From the cell containing the given text, extract its center point as [x, y] coordinate. 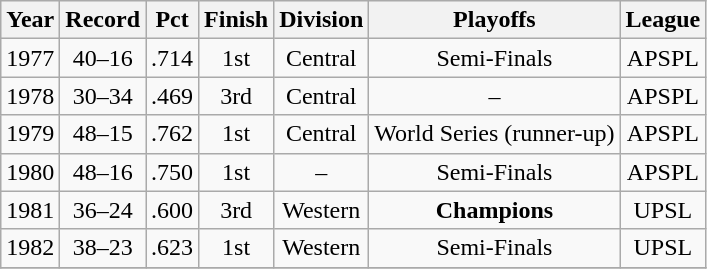
Finish [236, 20]
Year [30, 20]
Record [103, 20]
Division [322, 20]
Champions [494, 210]
48–15 [103, 134]
.714 [172, 58]
.750 [172, 172]
League [663, 20]
Playoffs [494, 20]
1978 [30, 96]
1977 [30, 58]
48–16 [103, 172]
.469 [172, 96]
1980 [30, 172]
40–16 [103, 58]
.623 [172, 248]
Pct [172, 20]
World Series (runner-up) [494, 134]
1981 [30, 210]
38–23 [103, 248]
36–24 [103, 210]
1982 [30, 248]
30–34 [103, 96]
.762 [172, 134]
1979 [30, 134]
.600 [172, 210]
